Pinpoint the cell where the given text exists, returning its [x, y] midpoint coordinate. 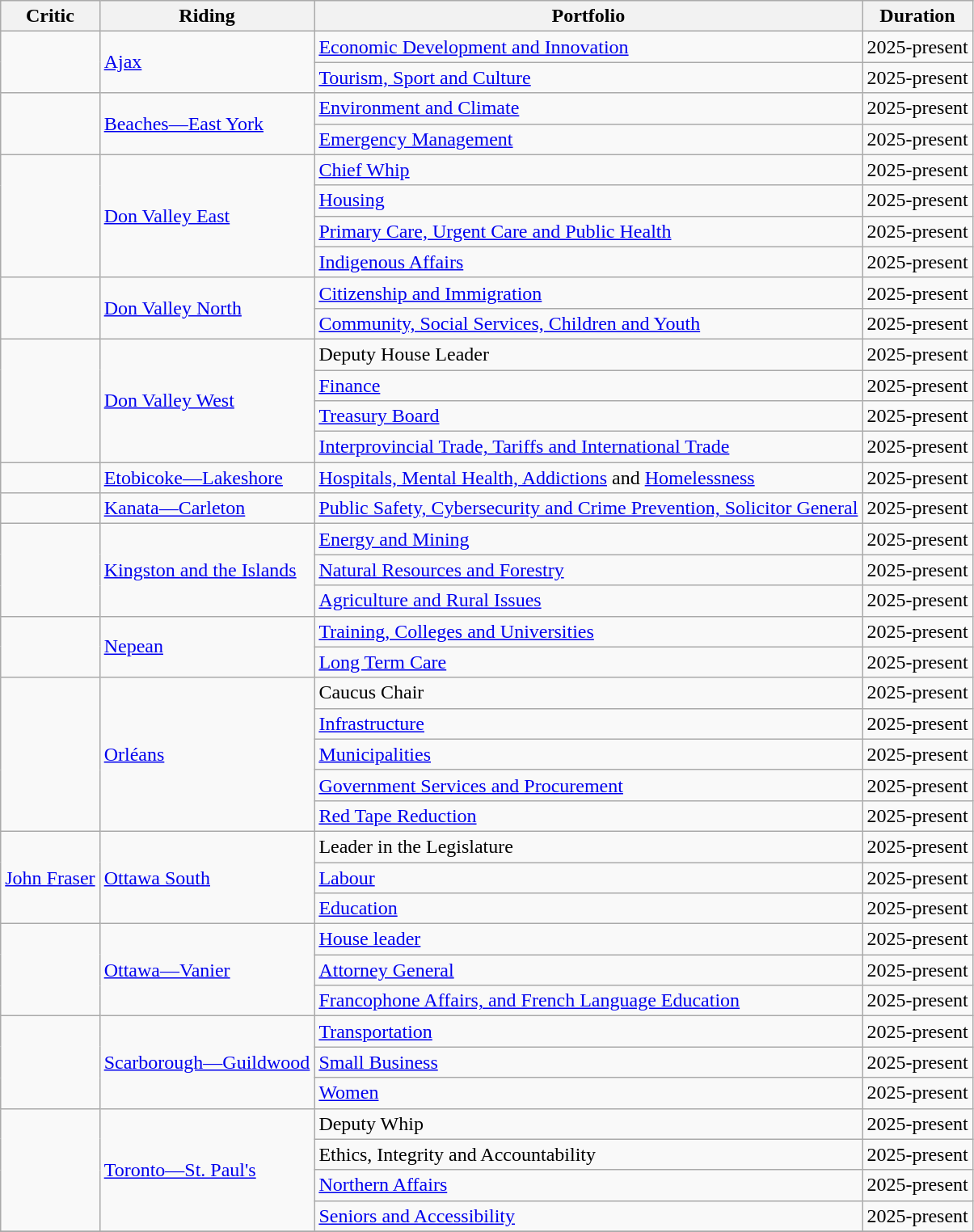
Education [588, 909]
Agriculture and Rural Issues [588, 601]
Labour [588, 877]
Toronto—St. Paul's [207, 1170]
Nepean [207, 647]
Francophone Affairs, and French Language Education [588, 1001]
Scarborough—Guildwood [207, 1062]
Don Valley West [207, 400]
Riding [207, 16]
Tourism, Sport and Culture [588, 78]
Community, Social Services, Children and Youth [588, 323]
Environment and Climate [588, 108]
Indigenous Affairs [588, 262]
Citizenship and Immigration [588, 293]
Don Valley North [207, 308]
Infrastructure [588, 724]
Ottawa—Vanier [207, 970]
Ottawa South [207, 877]
Seniors and Accessibility [588, 1216]
Finance [588, 386]
Economic Development and Innovation [588, 47]
Women [588, 1093]
Interprovincial Trade, Tariffs and International Trade [588, 447]
Kingston and the Islands [207, 570]
Leader in the Legislature [588, 846]
Northern Affairs [588, 1185]
Kanata—Carleton [207, 508]
Duration [917, 16]
Municipalities [588, 754]
Small Business [588, 1062]
Caucus Chair [588, 693]
Ethics, Integrity and Accountability [588, 1154]
Training, Colleges and Universities [588, 631]
Housing [588, 200]
John Fraser [50, 877]
Attorney General [588, 970]
Treasury Board [588, 416]
Portfolio [588, 16]
Don Valley East [207, 216]
Hospitals, Mental Health, Addictions and Homelessness [588, 478]
House leader [588, 939]
Orléans [207, 754]
Red Tape Reduction [588, 816]
Deputy Whip [588, 1124]
Transportation [588, 1032]
Government Services and Procurement [588, 785]
Chief Whip [588, 170]
Ajax [207, 62]
Deputy House Leader [588, 354]
Critic [50, 16]
Etobicoke—Lakeshore [207, 478]
Emergency Management [588, 139]
Primary Care, Urgent Care and Public Health [588, 231]
Energy and Mining [588, 539]
Long Term Care [588, 662]
Natural Resources and Forestry [588, 570]
Beaches—East York [207, 124]
Public Safety, Cybersecurity and Crime Prevention, Solicitor General [588, 508]
